Output the (x, y) coordinate of the center of the cell containing the given text.  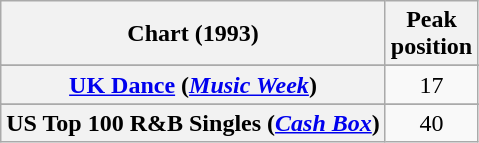
Chart (1993) (194, 34)
US Top 100 R&B Singles (Cash Box) (194, 123)
40 (431, 123)
UK Dance (Music Week) (194, 85)
17 (431, 85)
Peakposition (431, 34)
